Determine the (x, y) coordinate at the center of the cell enclosing the given text.  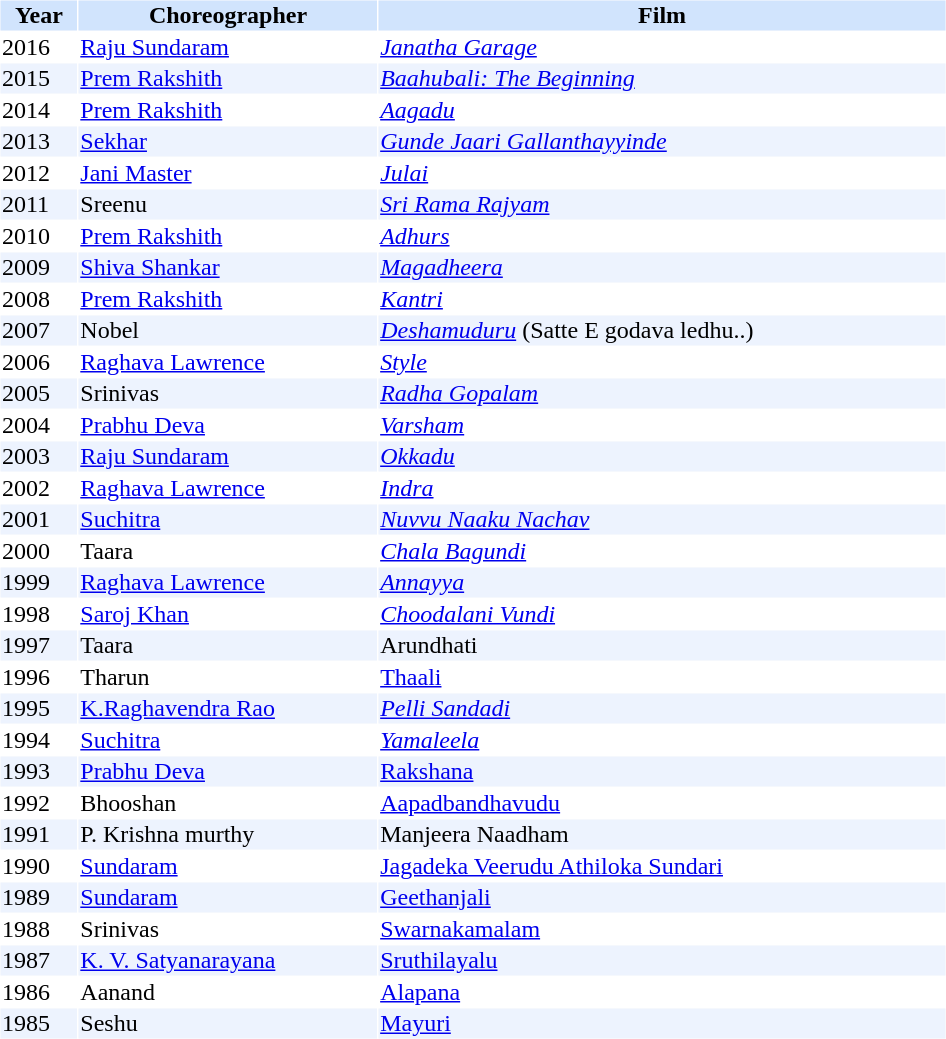
Choreographer (228, 15)
2001 (38, 519)
Manjeera Naadham (662, 835)
2015 (38, 79)
Film (662, 15)
2007 (38, 331)
Baahubali: The Beginning (662, 79)
2008 (38, 299)
Aapadbandhavudu (662, 803)
Yamaleela (662, 740)
K. V. Satyanarayana (228, 961)
Pelli Sandadi (662, 709)
Thaali (662, 677)
Chala Bagundi (662, 551)
Deshamuduru (Satte E godava ledhu..) (662, 331)
2004 (38, 425)
1987 (38, 961)
1986 (38, 992)
Adhurs (662, 236)
K.Raghavendra Rao (228, 709)
Rakshana (662, 771)
2005 (38, 393)
Janatha Garage (662, 47)
2000 (38, 551)
2003 (38, 457)
Radha Gopalam (662, 393)
1985 (38, 1023)
2009 (38, 267)
1992 (38, 803)
2010 (38, 236)
Sri Rama Rajyam (662, 205)
Julai (662, 173)
2016 (38, 47)
Mayuri (662, 1023)
2002 (38, 488)
Gunde Jaari Gallanthayyinde (662, 141)
Arundhati (662, 645)
Sekhar (228, 141)
P. Krishna murthy (228, 835)
2012 (38, 173)
Jagadeka Veerudu Athiloka Sundari (662, 866)
Aanand (228, 992)
Seshu (228, 1023)
1996 (38, 677)
2006 (38, 362)
Style (662, 362)
1993 (38, 771)
Alapana (662, 992)
Swarnakamalam (662, 929)
1990 (38, 866)
Sreenu (228, 205)
1989 (38, 897)
Nobel (228, 331)
Bhooshan (228, 803)
2014 (38, 110)
Kantri (662, 299)
Saroj Khan (228, 614)
Varsham (662, 425)
Nuvvu Naaku Nachav (662, 519)
1994 (38, 740)
1991 (38, 835)
Tharun (228, 677)
2013 (38, 141)
Annayya (662, 583)
Magadheera (662, 267)
Indra (662, 488)
1997 (38, 645)
1988 (38, 929)
Jani Master (228, 173)
Choodalani Vundi (662, 614)
Sruthilayalu (662, 961)
Aagadu (662, 110)
Geethanjali (662, 897)
Okkadu (662, 457)
1998 (38, 614)
1995 (38, 709)
2011 (38, 205)
Shiva Shankar (228, 267)
Year (38, 15)
1999 (38, 583)
